Provide the [x, y] coordinate of the cell's center where the given text is located.  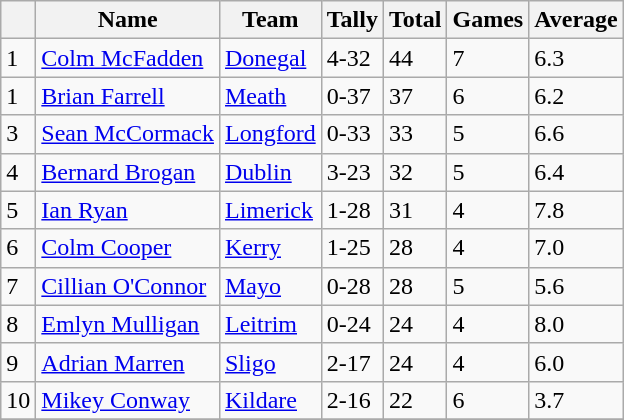
33 [415, 134]
Limerick [270, 210]
Colm Cooper [128, 248]
1-25 [352, 248]
Brian Farrell [128, 96]
Tally [352, 20]
6.0 [576, 362]
Longford [270, 134]
Ian Ryan [128, 210]
Sligo [270, 362]
Games [488, 20]
3-23 [352, 172]
0-24 [352, 324]
Average [576, 20]
Adrian Marren [128, 362]
3.7 [576, 400]
Total [415, 20]
Sean McCormack [128, 134]
31 [415, 210]
Dublin [270, 172]
7.0 [576, 248]
2-17 [352, 362]
Mayo [270, 286]
Colm McFadden [128, 58]
32 [415, 172]
6.6 [576, 134]
Bernard Brogan [128, 172]
0-37 [352, 96]
Team [270, 20]
37 [415, 96]
4-32 [352, 58]
0-28 [352, 286]
7.8 [576, 210]
10 [18, 400]
Kerry [270, 248]
2-16 [352, 400]
6.3 [576, 58]
Meath [270, 96]
Cillian O'Connor [128, 286]
Mikey Conway [128, 400]
Name [128, 20]
9 [18, 362]
6.4 [576, 172]
44 [415, 58]
1-28 [352, 210]
6.2 [576, 96]
8 [18, 324]
3 [18, 134]
Donegal [270, 58]
5.6 [576, 286]
0-33 [352, 134]
Emlyn Mulligan [128, 324]
22 [415, 400]
8.0 [576, 324]
Kildare [270, 400]
Leitrim [270, 324]
